Capture the cell that displays the provided text and extract its (x, y) central coordinate. 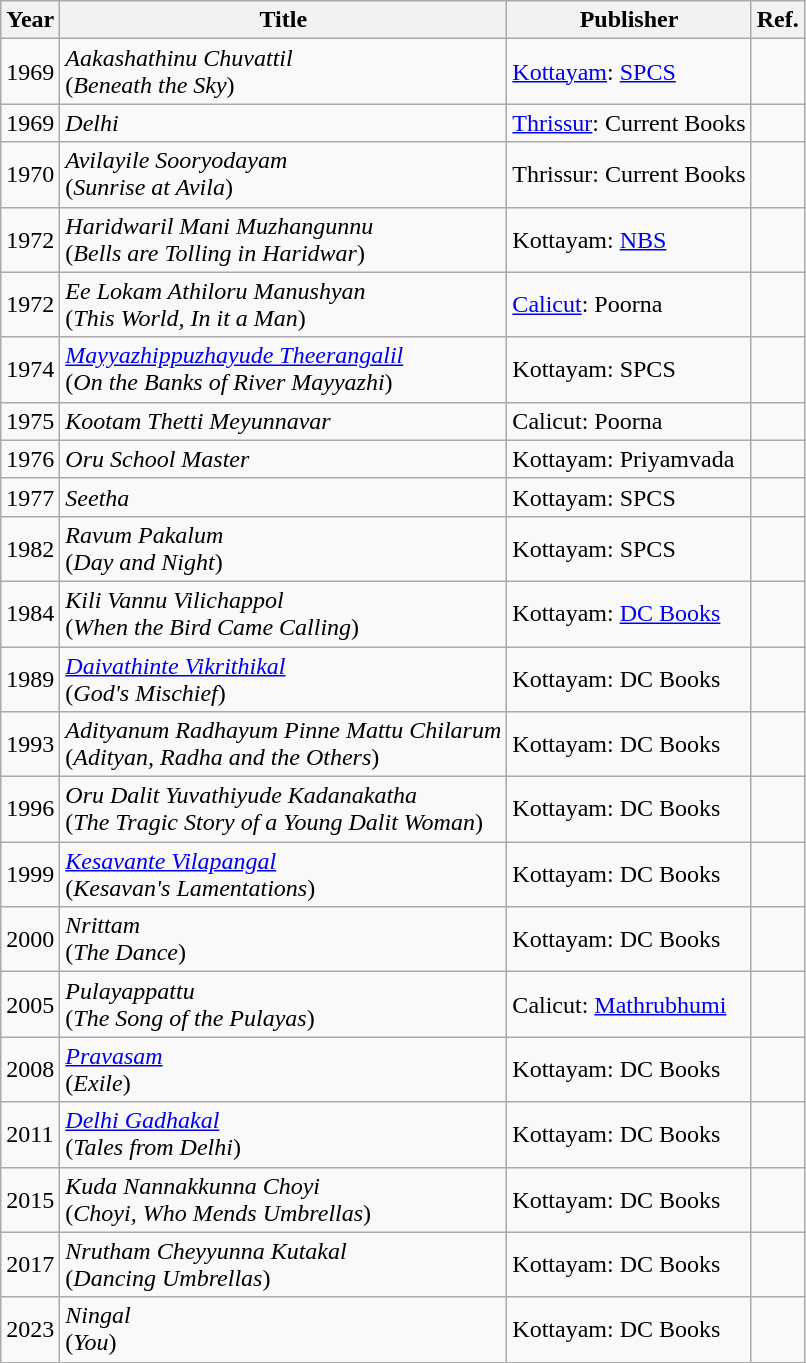
Mayyazhippuzhayude Theerangalil(On the Banks of River Mayyazhi) (284, 370)
Ee Lokam Athiloru Manushyan(This World, In it a Man) (284, 304)
Oru Dalit Yuvathiyude Kadanakatha(The Tragic Story of a Young Dalit Woman) (284, 810)
Kottayam: NBS (629, 240)
1993 (30, 744)
1977 (30, 497)
2017 (30, 1264)
2011 (30, 1134)
Ningal(You) (284, 1330)
1975 (30, 421)
Haridwaril Mani Muzhangunnu(Bells are Tolling in Haridwar) (284, 240)
Publisher (629, 20)
1984 (30, 614)
Pravasam(Exile) (284, 1070)
Nrittam(The Dance) (284, 940)
2008 (30, 1070)
2000 (30, 940)
1999 (30, 874)
Delhi (284, 123)
2023 (30, 1330)
Avilayile Sooryodayam(Sunrise at Avila) (284, 174)
Calicut: Mathrubhumi (629, 1004)
Kuda Nannakkunna Choyi(Choyi, Who Mends Umbrellas) (284, 1200)
Kootam Thetti Meyunnavar (284, 421)
1970 (30, 174)
Oru School Master (284, 459)
Title (284, 20)
Delhi Gadhakal(Tales from Delhi) (284, 1134)
Aakashathinu Chuvattil(Beneath the Sky) (284, 72)
1976 (30, 459)
Daivathinte Vikrithikal(God's Mischief) (284, 678)
1974 (30, 370)
Adityanum Radhayum Pinne Mattu Chilarum(Adityan, Radha and the Others) (284, 744)
Ravum Pakalum(Day and Night) (284, 548)
1982 (30, 548)
Kili Vannu Vilichappol(When the Bird Came Calling) (284, 614)
Ref. (778, 20)
Kesavante Vilapangal(Kesavan's Lamentations) (284, 874)
2015 (30, 1200)
Seetha (284, 497)
1989 (30, 678)
Year (30, 20)
1996 (30, 810)
2005 (30, 1004)
Nrutham Cheyyunna Kutakal(Dancing Umbrellas) (284, 1264)
Pulayappattu(The Song of the Pulayas) (284, 1004)
Kottayam: Priyamvada (629, 459)
